Scan for the cell matching the given text and deliver its [X, Y] coordinate at center. 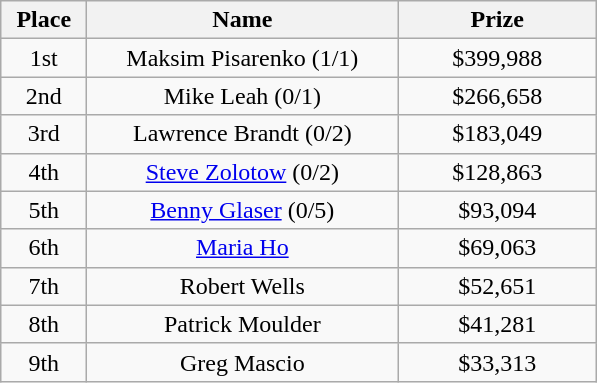
$399,988 [498, 58]
Maksim Pisarenko (1/1) [242, 58]
3rd [44, 134]
Prize [498, 20]
$128,863 [498, 172]
$69,063 [498, 248]
$33,313 [498, 362]
5th [44, 210]
Name [242, 20]
$52,651 [498, 286]
$93,094 [498, 210]
6th [44, 248]
4th [44, 172]
Maria Ho [242, 248]
Place [44, 20]
Steve Zolotow (0/2) [242, 172]
Lawrence Brandt (0/2) [242, 134]
$41,281 [498, 324]
Greg Mascio [242, 362]
2nd [44, 96]
1st [44, 58]
$266,658 [498, 96]
8th [44, 324]
7th [44, 286]
Mike Leah (0/1) [242, 96]
$183,049 [498, 134]
Robert Wells [242, 286]
Benny Glaser (0/5) [242, 210]
9th [44, 362]
Patrick Moulder [242, 324]
